Extract the (x, y) coordinate from the center of the cell holding the provided text.  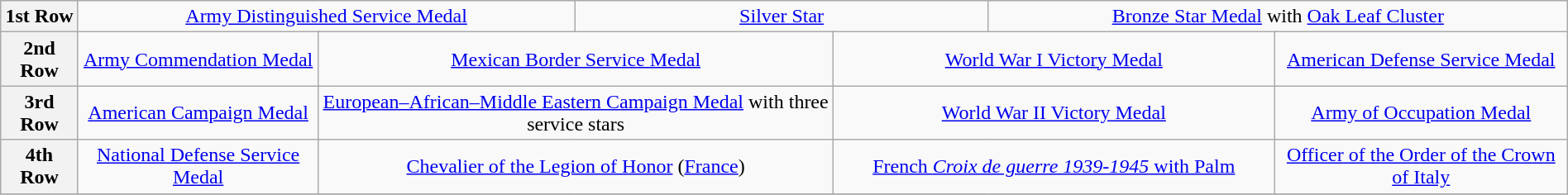
World War II Victory Medal (1054, 112)
Chevalier of the Legion of Honor (France) (576, 167)
4th Row (40, 167)
1st Row (40, 17)
Army Distinguished Service Medal (326, 17)
National Defense Service Medal (198, 167)
American Defense Service Medal (1421, 59)
World War I Victory Medal (1054, 59)
Army of Occupation Medal (1421, 112)
Officer of the Order of the Crown of Italy (1421, 167)
Army Commendation Medal (198, 59)
Bronze Star Medal with Oak Leaf Cluster (1278, 17)
3rd Row (40, 112)
European–African–Middle Eastern Campaign Medal with three service stars (576, 112)
2nd Row (40, 59)
Mexican Border Service Medal (576, 59)
American Campaign Medal (198, 112)
Silver Star (782, 17)
French Croix de guerre 1939-1945 with Palm (1054, 167)
